Output the (x, y) coordinate of the center of the cell containing the given text.  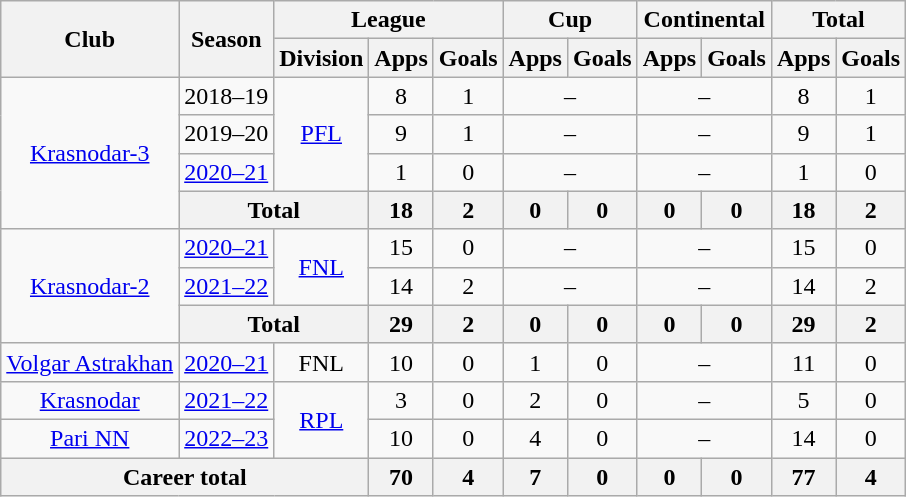
PFL (322, 134)
3 (401, 400)
Krasnodar-2 (90, 286)
2018–19 (226, 96)
5 (803, 400)
Continental (704, 20)
Volgar Astrakhan (90, 362)
Club (90, 39)
Division (322, 58)
Krasnodar (90, 400)
Krasnodar-3 (90, 153)
11 (803, 362)
77 (803, 477)
League (388, 20)
70 (401, 477)
Season (226, 39)
Cup (570, 20)
2019–20 (226, 134)
RPL (322, 419)
Career total (185, 477)
7 (535, 477)
Pari NN (90, 438)
2022–23 (226, 438)
